Return (x, y) of the center of cell containing provided text 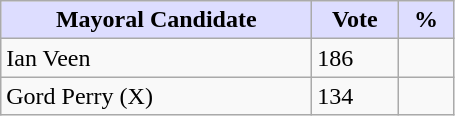
186 (355, 58)
Gord Perry (X) (156, 96)
% (426, 20)
Vote (355, 20)
134 (355, 96)
Ian Veen (156, 58)
Mayoral Candidate (156, 20)
